Determine the (X, Y) coordinate at the center of the cell enclosing the given text.  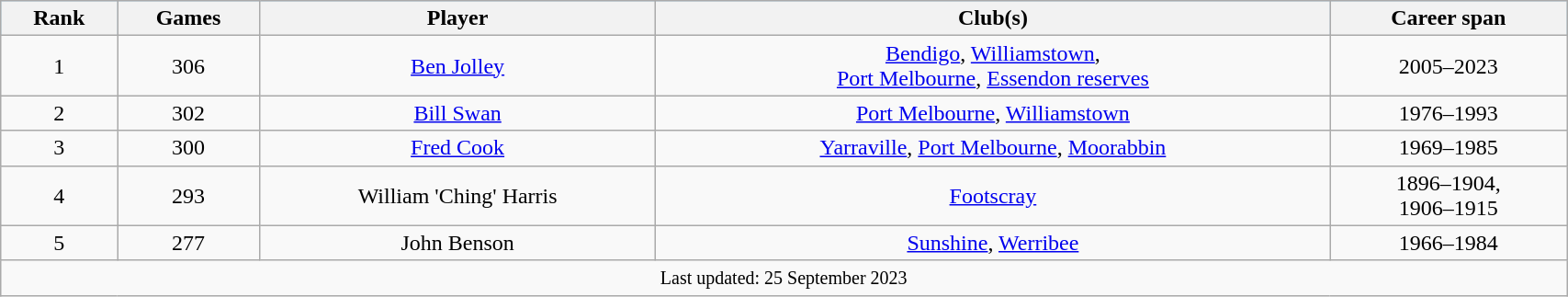
2005–2023 (1449, 66)
1976–1993 (1449, 113)
Club(s) (993, 18)
1969–1985 (1449, 148)
1966–1984 (1449, 243)
Player (457, 18)
Sunshine, Werribee (993, 243)
Yarraville, Port Melbourne, Moorabbin (993, 148)
293 (189, 195)
4 (59, 195)
1896–1904, 1906–1915 (1449, 195)
Bendigo, Williamstown, Port Melbourne, Essendon reserves (993, 66)
Ben Jolley (457, 66)
306 (189, 66)
John Benson (457, 243)
Bill Swan (457, 113)
Career span (1449, 18)
2 (59, 113)
Games (189, 18)
William 'Ching' Harris (457, 195)
Fred Cook (457, 148)
Last updated: 25 September 2023 (784, 278)
300 (189, 148)
302 (189, 113)
1 (59, 66)
Port Melbourne, Williamstown (993, 113)
Footscray (993, 195)
Rank (59, 18)
277 (189, 243)
5 (59, 243)
3 (59, 148)
